Detect which cell encompasses the target text, then output its (X, Y) center coordinate. 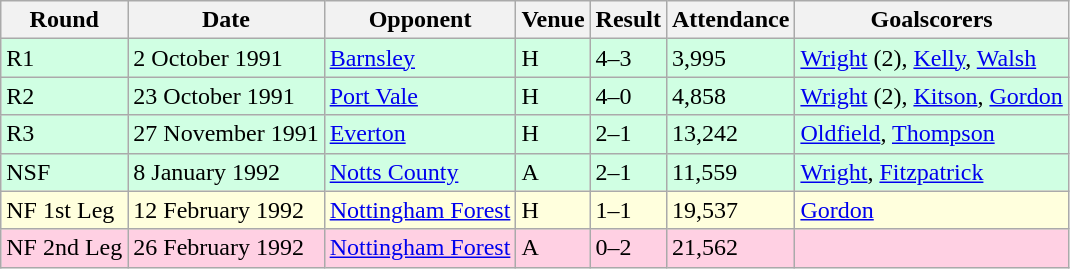
R1 (64, 58)
8 January 1992 (226, 172)
NF 2nd Leg (64, 248)
Port Vale (420, 96)
4,858 (730, 96)
2 October 1991 (226, 58)
12 February 1992 (226, 210)
Opponent (420, 20)
Oldfield, Thompson (932, 134)
Wright (2), Kitson, Gordon (932, 96)
Attendance (730, 20)
3,995 (730, 58)
11,559 (730, 172)
NSF (64, 172)
0–2 (628, 248)
Notts County (420, 172)
Barnsley (420, 58)
Everton (420, 134)
4–0 (628, 96)
Wright, Fitzpatrick (932, 172)
R2 (64, 96)
1–1 (628, 210)
Goalscorers (932, 20)
4–3 (628, 58)
Wright (2), Kelly, Walsh (932, 58)
Venue (553, 20)
Gordon (932, 210)
27 November 1991 (226, 134)
26 February 1992 (226, 248)
23 October 1991 (226, 96)
21,562 (730, 248)
19,537 (730, 210)
Date (226, 20)
Result (628, 20)
Round (64, 20)
R3 (64, 134)
13,242 (730, 134)
NF 1st Leg (64, 210)
